Find where the given text appears and provide that cell's center as [X, Y] coordinate. 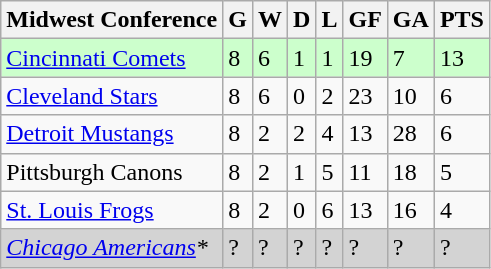
Midwest Conference [112, 20]
10 [410, 96]
PTS [462, 20]
St. Louis Frogs [112, 210]
Chicago Americans* [112, 248]
Detroit Mustangs [112, 134]
16 [410, 210]
Cincinnati Comets [112, 58]
19 [365, 58]
G [238, 20]
GF [365, 20]
L [330, 20]
23 [365, 96]
28 [410, 134]
Pittsburgh Canons [112, 172]
Cleveland Stars [112, 96]
7 [410, 58]
11 [365, 172]
GA [410, 20]
18 [410, 172]
W [270, 20]
D [301, 20]
